For the text-containing cell, return its midpoint in [x, y] coordinate format. 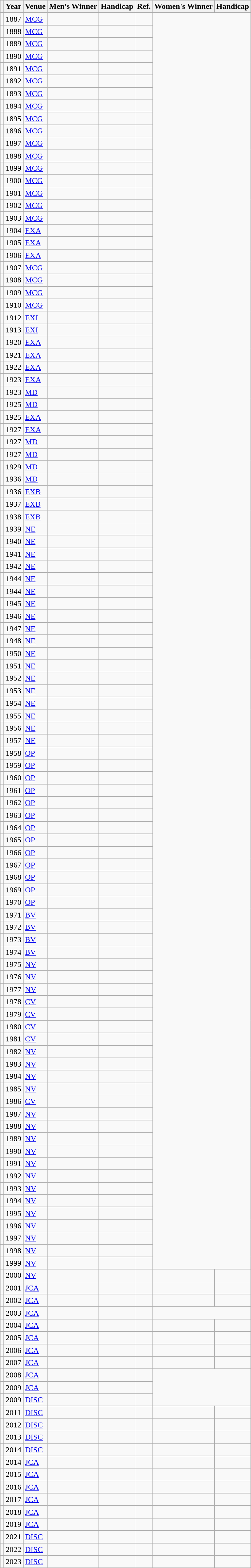
1898 [14, 156]
1969 [14, 890]
1997 [14, 1238]
1893 [14, 93]
Venue [35, 7]
1890 [14, 56]
2006 [14, 1350]
1957 [14, 740]
1913 [14, 330]
1962 [14, 803]
1970 [14, 902]
1980 [14, 1027]
1889 [14, 44]
1976 [14, 977]
1946 [14, 616]
1888 [14, 31]
1901 [14, 193]
1959 [14, 766]
1894 [14, 106]
1983 [14, 1064]
1951 [14, 666]
1987 [14, 1114]
1920 [14, 342]
1996 [14, 1226]
1908 [14, 280]
2022 [14, 1549]
1909 [14, 293]
1992 [14, 1176]
1897 [14, 143]
1900 [14, 181]
1948 [14, 641]
1887 [14, 19]
1963 [14, 815]
1938 [14, 516]
Ref. [144, 7]
2001 [14, 1288]
1961 [14, 790]
1892 [14, 81]
1907 [14, 268]
Year [14, 7]
1910 [14, 305]
1979 [14, 1014]
1966 [14, 852]
1968 [14, 877]
1947 [14, 629]
1990 [14, 1151]
1895 [14, 118]
2008 [14, 1375]
1940 [14, 541]
1939 [14, 529]
1967 [14, 865]
1896 [14, 131]
2021 [14, 1537]
2019 [14, 1524]
1906 [14, 255]
1902 [14, 206]
2005 [14, 1338]
1903 [14, 218]
1904 [14, 230]
2013 [14, 1437]
1921 [14, 355]
2017 [14, 1499]
Men's Winner [73, 7]
1988 [14, 1126]
1899 [14, 168]
1956 [14, 728]
1954 [14, 703]
1953 [14, 691]
2018 [14, 1512]
1952 [14, 678]
1982 [14, 1052]
1891 [14, 69]
1905 [14, 243]
1993 [14, 1189]
2007 [14, 1363]
2011 [14, 1412]
1998 [14, 1251]
2004 [14, 1325]
1994 [14, 1201]
1964 [14, 828]
1950 [14, 653]
1941 [14, 554]
2003 [14, 1313]
Women's Winner [184, 7]
1974 [14, 952]
1960 [14, 778]
1978 [14, 1002]
1965 [14, 840]
1991 [14, 1164]
2016 [14, 1487]
1955 [14, 716]
1989 [14, 1138]
1981 [14, 1039]
1984 [14, 1076]
1972 [14, 927]
1958 [14, 753]
2002 [14, 1300]
1937 [14, 504]
1977 [14, 989]
2015 [14, 1475]
1971 [14, 915]
1973 [14, 939]
1942 [14, 566]
1985 [14, 1089]
1999 [14, 1263]
2023 [14, 1562]
2012 [14, 1425]
2000 [14, 1275]
1929 [14, 467]
1922 [14, 367]
1912 [14, 317]
1975 [14, 965]
1995 [14, 1213]
1945 [14, 604]
1986 [14, 1101]
